From the cell containing the given text, extract its center point as (x, y) coordinate. 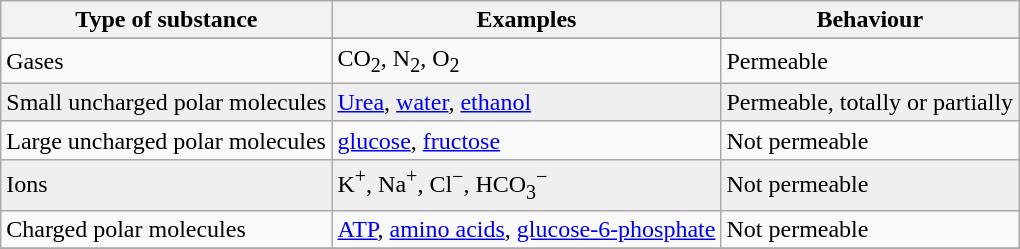
Large uncharged polar molecules (166, 140)
Type of substance (166, 20)
Permeable (870, 61)
Urea, water, ethanol (526, 102)
Charged polar molecules (166, 229)
K+, Na+, Cl−, HCO3− (526, 184)
Permeable, totally or partially (870, 102)
Ions (166, 184)
CO2, N2, O2 (526, 61)
glucose, fructose (526, 140)
Behaviour (870, 20)
Examples (526, 20)
Gases (166, 61)
Small uncharged polar molecules (166, 102)
ATP, amino acids, glucose-6-phosphate (526, 229)
